Identify which cell holds the provided text, then report its [x, y] central coordinate. 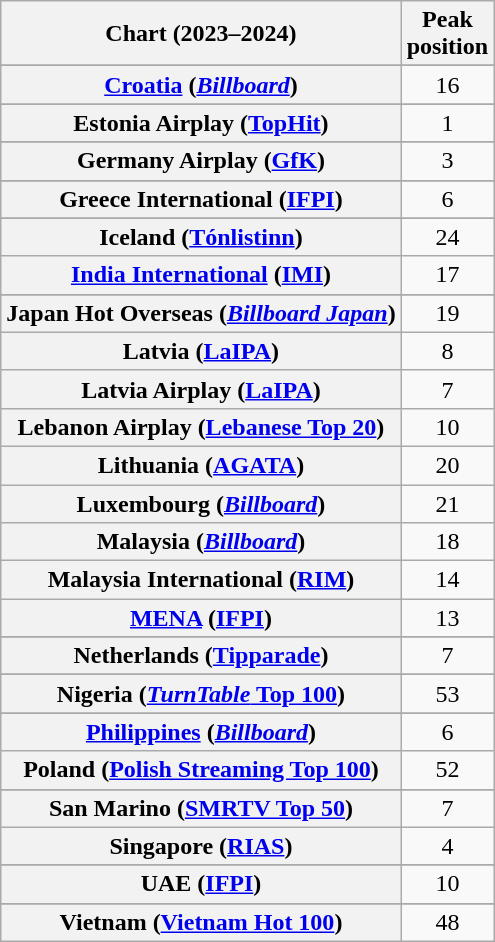
24 [447, 237]
21 [447, 503]
Poland (Polish Streaming Top 100) [201, 770]
3 [447, 161]
Latvia Airplay (LaIPA) [201, 389]
Luxembourg (Billboard) [201, 503]
Nigeria (TurnTable Top 100) [201, 694]
Lebanon Airplay (Lebanese Top 20) [201, 427]
Estonia Airplay (TopHit) [201, 123]
Latvia (LaIPA) [201, 351]
Croatia (Billboard) [201, 85]
San Marino (SMRTV Top 50) [201, 808]
Malaysia (Billboard) [201, 542]
India International (IMI) [201, 275]
53 [447, 694]
Iceland (Tónlistinn) [201, 237]
Malaysia International (RIM) [201, 580]
Lithuania (AGATA) [201, 465]
14 [447, 580]
16 [447, 85]
Netherlands (Tipparade) [201, 656]
17 [447, 275]
18 [447, 542]
Singapore (RIAS) [201, 846]
13 [447, 618]
Philippines (Billboard) [201, 732]
UAE (IFPI) [201, 884]
4 [447, 846]
8 [447, 351]
1 [447, 123]
Greece International (IFPI) [201, 199]
MENA (IFPI) [201, 618]
19 [447, 313]
20 [447, 465]
Germany Airplay (GfK) [201, 161]
52 [447, 770]
Vietnam (Vietnam Hot 100) [201, 922]
48 [447, 922]
Peakposition [447, 34]
Japan Hot Overseas (Billboard Japan) [201, 313]
Chart (2023–2024) [201, 34]
